Scan for the cell matching the given text and deliver its (X, Y) coordinate at center. 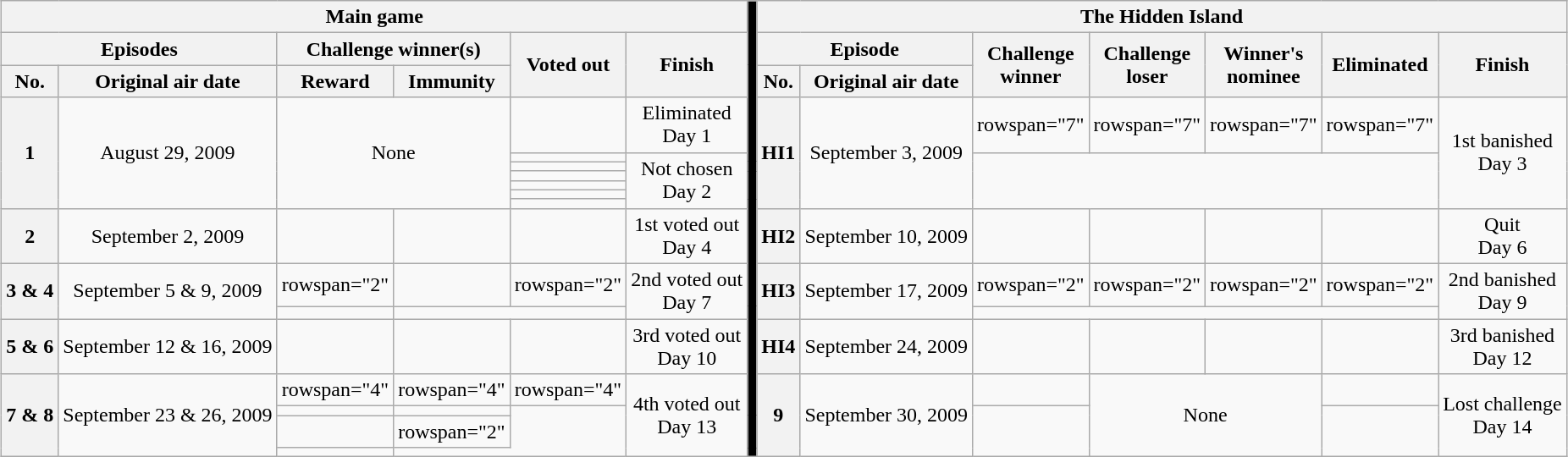
September 2, 2009 (168, 235)
Main game (374, 17)
3rd voted outDay 10 (687, 345)
2 (30, 235)
Challenge winner(s) (393, 49)
HI2 (779, 235)
HI1 (779, 152)
Episode (865, 49)
3rd banishedDay 12 (1503, 345)
Winner'snominee (1264, 65)
September 24, 2009 (886, 345)
9 (779, 416)
The Hidden Island (1162, 17)
HI3 (779, 291)
1st voted outDay 4 (687, 235)
September 30, 2009 (886, 416)
2nd banishedDay 9 (1503, 291)
3 & 4 (30, 291)
August 29, 2009 (168, 152)
Challengewinner (1031, 65)
September 10, 2009 (886, 235)
September 5 & 9, 2009 (168, 291)
Episodes (139, 49)
Immunity (452, 81)
September 12 & 16, 2009 (168, 345)
Lost challengeDay 14 (1503, 416)
5 & 6 (30, 345)
1st banishedDay 3 (1503, 152)
HI4 (779, 345)
4th voted outDay 13 (687, 416)
2nd voted outDay 7 (687, 291)
Challengeloser (1147, 65)
Reward (335, 81)
7 & 8 (30, 416)
Voted out (568, 65)
September 3, 2009 (886, 152)
EliminatedDay 1 (687, 125)
September 23 & 26, 2009 (168, 416)
Eliminated (1380, 65)
1 (30, 152)
September 17, 2009 (886, 291)
QuitDay 6 (1503, 235)
Not chosenDay 2 (687, 180)
